Scan for the cell matching the given text and deliver its [X, Y] coordinate at center. 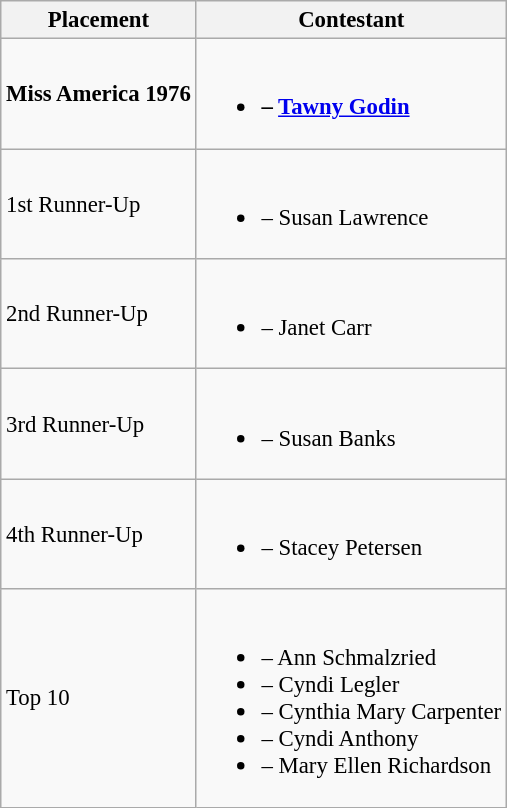
– Tawny Godin [351, 94]
2nd Runner-Up [98, 314]
Contestant [351, 20]
Miss America 1976 [98, 94]
– Susan Banks [351, 424]
Placement [98, 20]
1st Runner-Up [98, 204]
– Ann Schmalzried – Cyndi Legler – Cynthia Mary Carpenter – Cyndi Anthony – Mary Ellen Richardson [351, 698]
– Stacey Petersen [351, 534]
Top 10 [98, 698]
3rd Runner-Up [98, 424]
4th Runner-Up [98, 534]
– Janet Carr [351, 314]
– Susan Lawrence [351, 204]
